From the cell containing the given text, extract its center point as [x, y] coordinate. 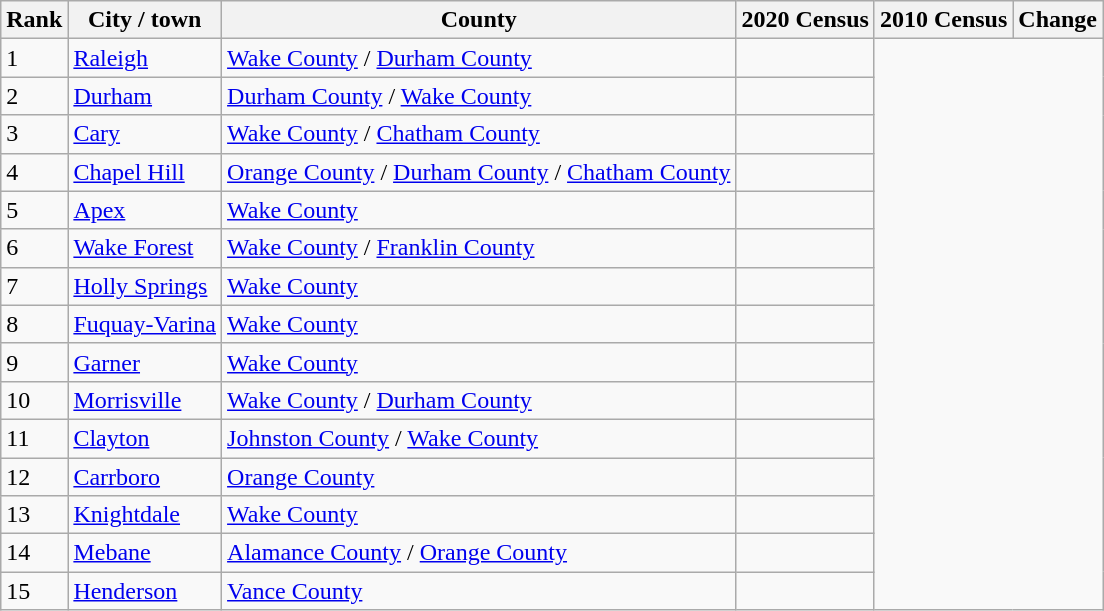
Cary [145, 134]
12 [34, 477]
14 [34, 553]
Wake County / Franklin County [479, 248]
Knightdale [145, 515]
County [479, 20]
Durham [145, 96]
Morrisville [145, 400]
3 [34, 134]
Alamance County / Orange County [479, 553]
Holly Springs [145, 286]
2010 Census [943, 20]
Orange County [479, 477]
Rank [34, 20]
Mebane [145, 553]
10 [34, 400]
Vance County [479, 591]
Henderson [145, 591]
5 [34, 210]
Garner [145, 362]
9 [34, 362]
11 [34, 438]
Orange County / Durham County / Chatham County [479, 172]
13 [34, 515]
Wake County / Chatham County [479, 134]
8 [34, 324]
Fuquay-Varina [145, 324]
City / town [145, 20]
Johnston County / Wake County [479, 438]
Carrboro [145, 477]
Wake Forest [145, 248]
Durham County / Wake County [479, 96]
6 [34, 248]
2020 Census [805, 20]
1 [34, 58]
7 [34, 286]
2 [34, 96]
Raleigh [145, 58]
Chapel Hill [145, 172]
Apex [145, 210]
4 [34, 172]
Change [1058, 20]
15 [34, 591]
Clayton [145, 438]
